Detect which cell encompasses the target text, then output its [x, y] center coordinate. 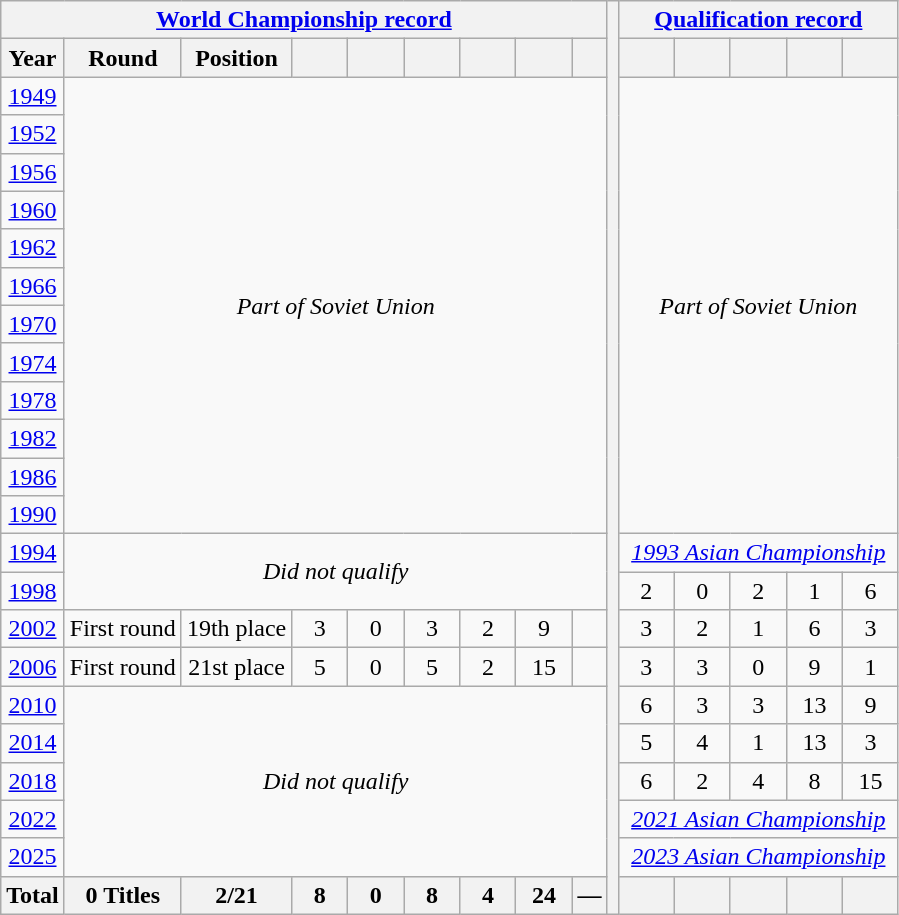
1998 [33, 591]
1986 [33, 477]
Round [122, 58]
2025 [33, 857]
2018 [33, 781]
21st place [236, 667]
2002 [33, 629]
1990 [33, 515]
24 [544, 895]
2022 [33, 819]
Total [33, 895]
2006 [33, 667]
1994 [33, 553]
1982 [33, 438]
1956 [33, 172]
— [590, 895]
World Championship record [304, 20]
1966 [33, 286]
2023 Asian Championship [758, 857]
1952 [33, 134]
1974 [33, 362]
1960 [33, 210]
Position [236, 58]
Year [33, 58]
1962 [33, 248]
19th place [236, 629]
1970 [33, 324]
1949 [33, 96]
2014 [33, 743]
2010 [33, 705]
Qualification record [758, 20]
2021 Asian Championship [758, 819]
1978 [33, 400]
0 Titles [122, 895]
1993 Asian Championship [758, 553]
2/21 [236, 895]
